Scan for the cell matching the given text and deliver its [x, y] coordinate at center. 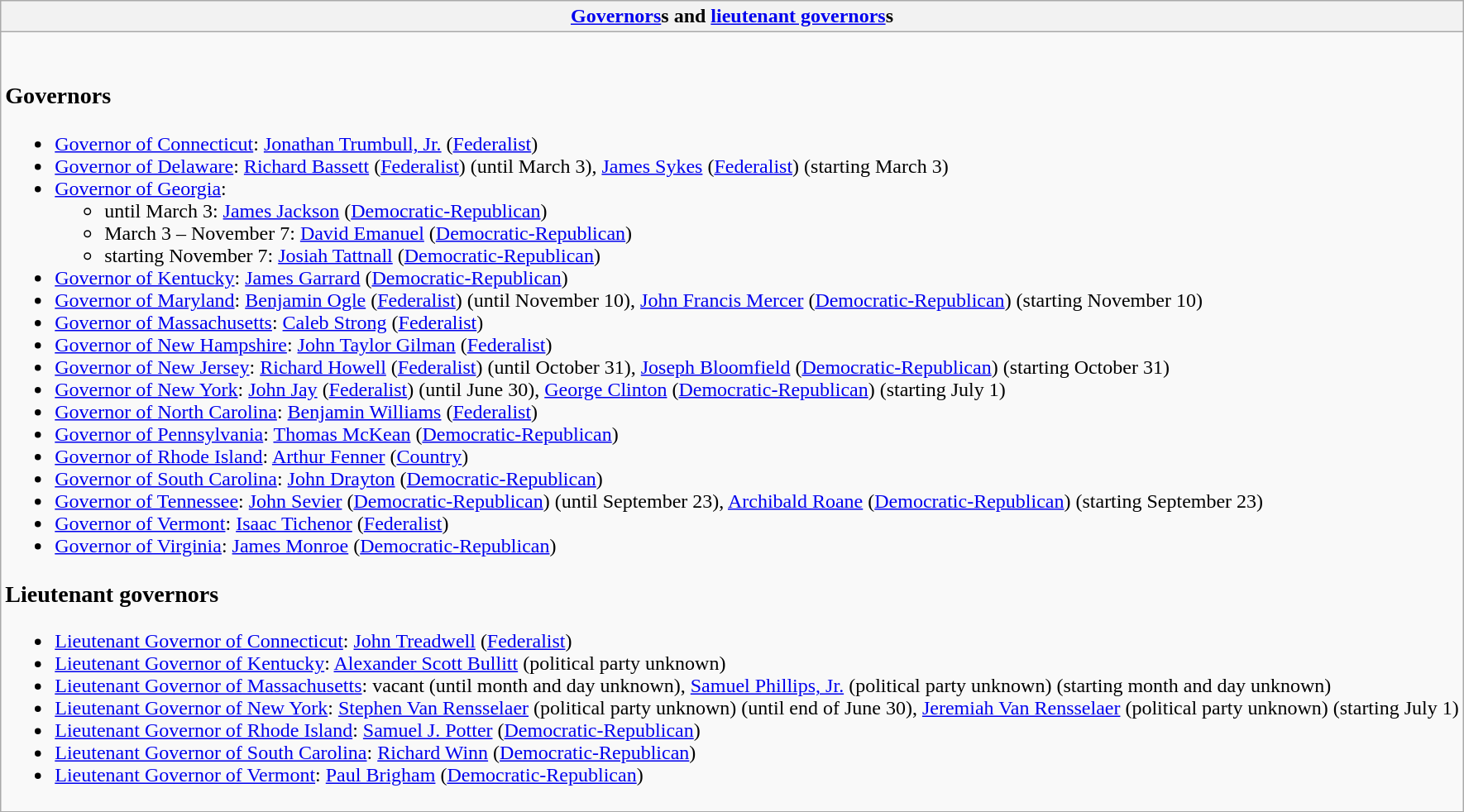
Governorss and lieutenant governorss [732, 17]
